Output the [x, y] coordinate of the center of the cell containing the given text.  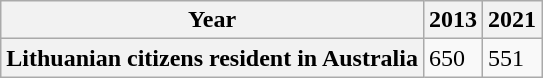
Lithuanian citizens resident in Australia [212, 58]
Year [212, 20]
551 [512, 58]
2013 [452, 20]
2021 [512, 20]
650 [452, 58]
